Provide the [X, Y] coordinate of the cell's center where the given text is located.  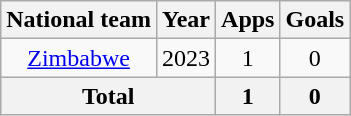
Goals [315, 20]
Year [186, 20]
2023 [186, 58]
National team [79, 20]
Apps [248, 20]
Total [108, 96]
Zimbabwe [79, 58]
